Return the (X, Y) coordinate for the center point of the cell that contains the specified text.  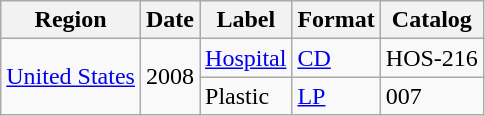
United States (71, 77)
LP (336, 96)
CD (336, 58)
Label (246, 20)
Catalog (432, 20)
Format (336, 20)
007 (432, 96)
Region (71, 20)
Hospital (246, 58)
HOS-216 (432, 58)
Date (170, 20)
Plastic (246, 96)
2008 (170, 77)
